Provide the (x, y) coordinate of the cell's center where the given text is located.  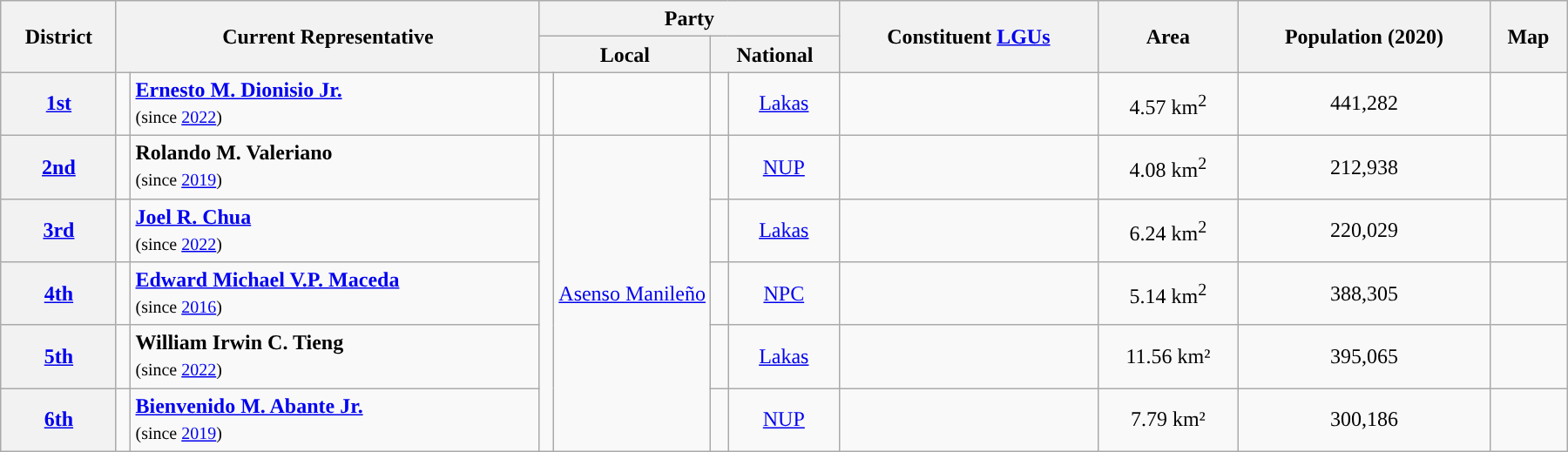
Rolando M. Valeriano(since 2019) (335, 167)
7.79 km² (1167, 420)
5.14 km2 (1167, 294)
Local (625, 54)
212,938 (1364, 167)
Bienvenido M. Abante Jr.(since 2019) (335, 420)
5th (58, 357)
Edward Michael V.P. Maceda(since 2016) (335, 294)
388,305 (1364, 294)
395,065 (1364, 357)
Ernesto M. Dionisio Jr.(since 2022) (335, 105)
4.08 km2 (1167, 167)
6.24 km2 (1167, 230)
Asenso Manileño (632, 293)
11.56 km² (1167, 357)
6th (58, 420)
Population (2020) (1364, 37)
4th (58, 294)
NPC (784, 294)
Constituent LGUs (969, 37)
Joel R. Chua(since 2022) (335, 230)
2nd (58, 167)
National (774, 54)
Area (1167, 37)
Current Representative (328, 37)
300,186 (1364, 420)
William Irwin C. Tieng(since 2022) (335, 357)
Party (689, 19)
4.57 km2 (1167, 105)
District (58, 37)
1st (58, 105)
Map (1528, 37)
441,282 (1364, 105)
3rd (58, 230)
220,029 (1364, 230)
